Determine the [X, Y] coordinate at the center of the cell enclosing the given text.  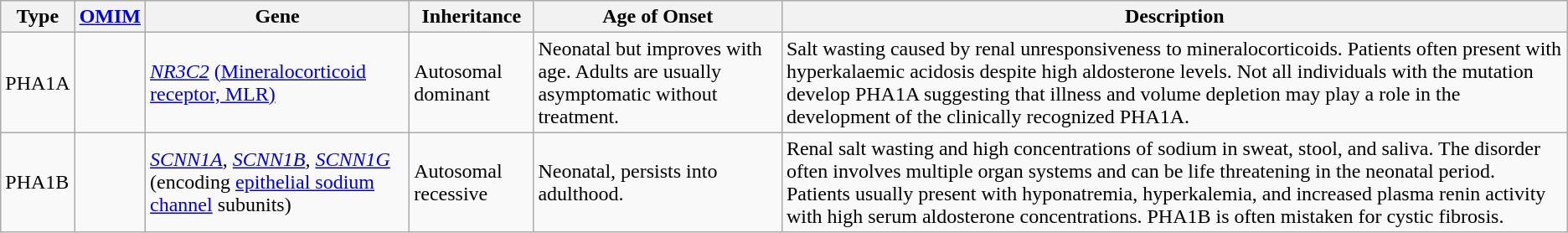
PHA1A [38, 82]
Type [38, 17]
Age of Onset [658, 17]
Autosomal recessive [472, 183]
NR3C2 (Mineralocorticoid receptor, MLR) [278, 82]
Description [1174, 17]
SCNN1A, SCNN1B, SCNN1G (encoding epithelial sodium channel subunits) [278, 183]
Inheritance [472, 17]
Neonatal but improves with age. Adults are usually asymptomatic without treatment. [658, 82]
Autosomal dominant [472, 82]
Gene [278, 17]
PHA1B [38, 183]
OMIM [110, 17]
Neonatal, persists into adulthood. [658, 183]
